Identify which cell holds the provided text, then report its (X, Y) central coordinate. 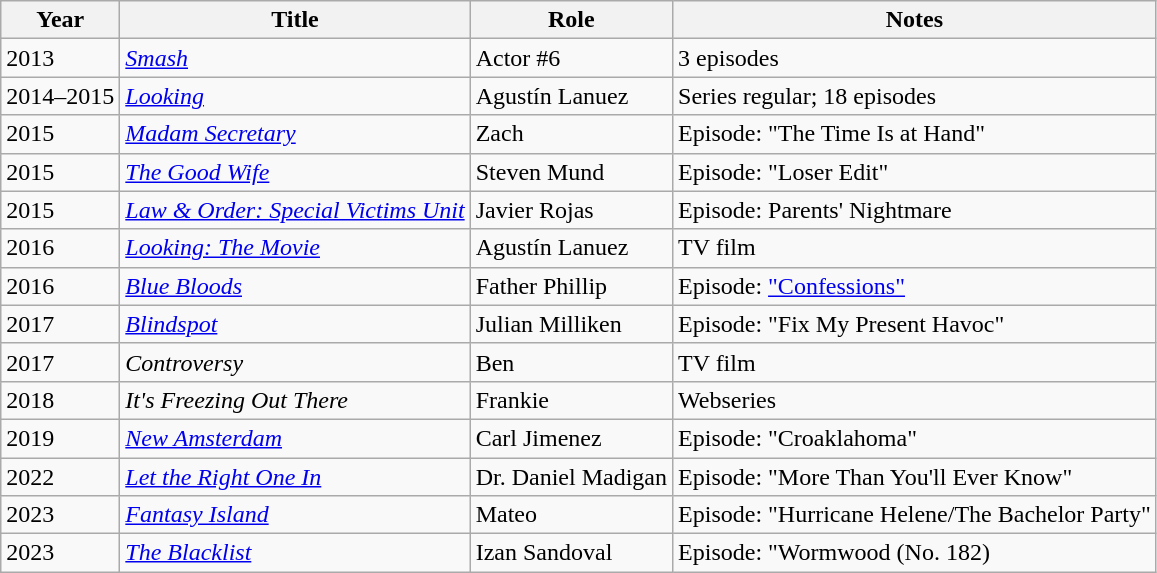
The Good Wife (295, 172)
Looking (295, 96)
3 episodes (915, 58)
Steven Mund (571, 172)
Carl Jimenez (571, 438)
Title (295, 20)
Zach (571, 134)
2019 (60, 438)
Episode: "Fix My Present Havoc" (915, 324)
Let the Right One In (295, 477)
Mateo (571, 515)
Madam Secretary (295, 134)
Series regular; 18 episodes (915, 96)
Dr. Daniel Madigan (571, 477)
Episode: "Wormwood (No. 182) (915, 553)
Blue Bloods (295, 286)
Episode: "Loser Edit" (915, 172)
New Amsterdam (295, 438)
Law & Order: Special Victims Unit (295, 210)
Julian Milliken (571, 324)
Fantasy Island (295, 515)
Episode: "The Time Is at Hand" (915, 134)
2014–2015 (60, 96)
2018 (60, 400)
Episode: Parents' Nightmare (915, 210)
Smash (295, 58)
Looking: The Movie (295, 248)
Episode: "Croaklahoma" (915, 438)
2013 (60, 58)
Controversy (295, 362)
2022 (60, 477)
Frankie (571, 400)
Actor #6 (571, 58)
Javier Rojas (571, 210)
Year (60, 20)
Blindspot (295, 324)
Role (571, 20)
Episode: "Confessions" (915, 286)
Ben (571, 362)
Episode: "More Than You'll Ever Know" (915, 477)
Izan Sandoval (571, 553)
It's Freezing Out There (295, 400)
Notes (915, 20)
Father Phillip (571, 286)
The Blacklist (295, 553)
Episode: "Hurricane Helene/The Bachelor Party" (915, 515)
Webseries (915, 400)
